Output the (X, Y) coordinate of the center of the cell containing the given text.  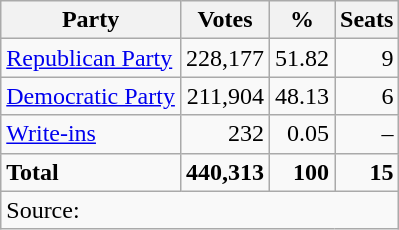
48.13 (302, 96)
6 (367, 96)
15 (367, 172)
Democratic Party (91, 96)
Total (91, 172)
232 (224, 134)
Seats (367, 20)
440,313 (224, 172)
– (367, 134)
211,904 (224, 96)
9 (367, 58)
Write-ins (91, 134)
0.05 (302, 134)
228,177 (224, 58)
Party (91, 20)
100 (302, 172)
% (302, 20)
51.82 (302, 58)
Republican Party (91, 58)
Source: (200, 210)
Votes (224, 20)
